Capture the cell that displays the provided text and extract its [x, y] central coordinate. 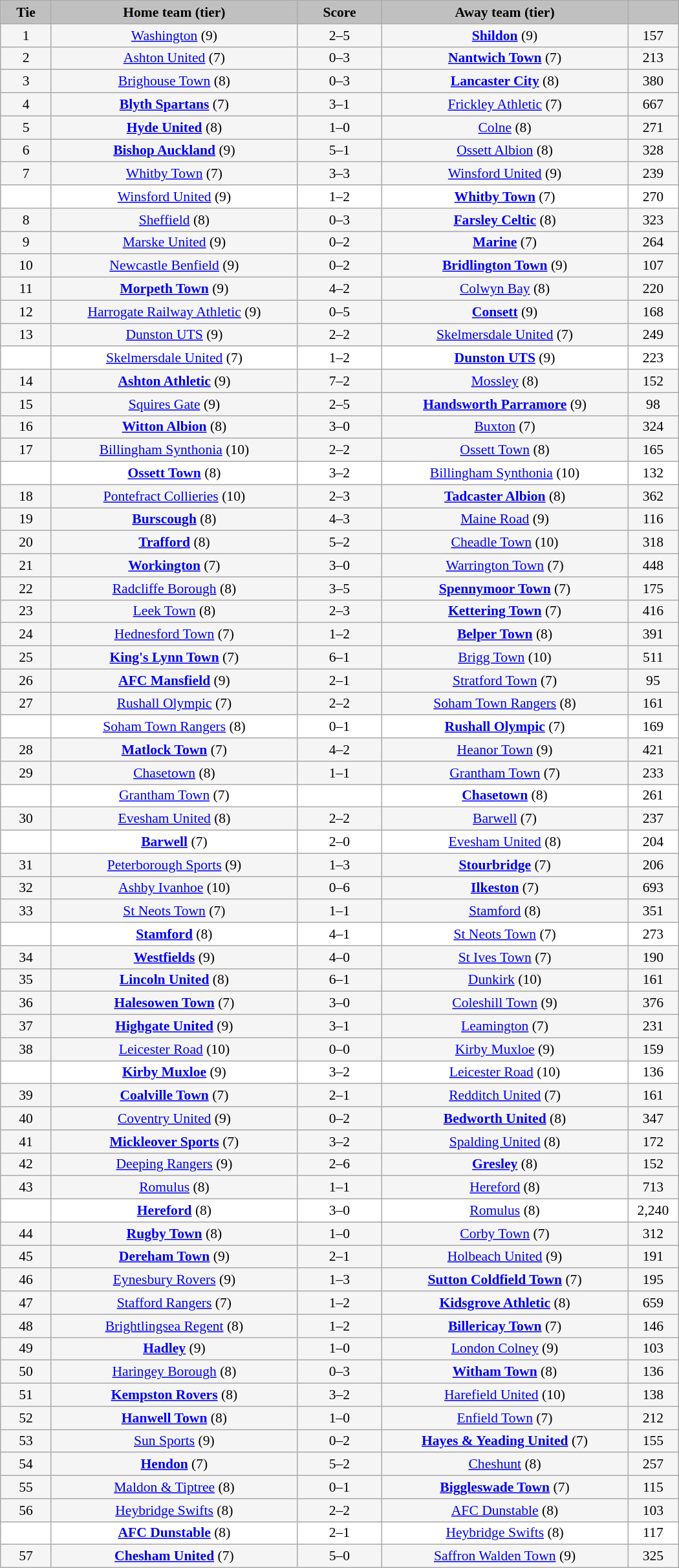
Kidsgrove Athletic (8) [505, 1303]
33 [26, 911]
Hayes & Yeading United (7) [505, 1441]
56 [26, 1510]
30 [26, 819]
Shildon (9) [505, 36]
213 [653, 58]
18 [26, 496]
Pontefract Collieries (10) [174, 496]
318 [653, 543]
26 [26, 681]
Mickleover Sports (7) [174, 1142]
9 [26, 243]
Colne (8) [505, 127]
36 [26, 1003]
273 [653, 934]
165 [653, 450]
49 [26, 1349]
Bishop Auckland (9) [174, 151]
Hanwell Town (8) [174, 1418]
3 [26, 82]
157 [653, 36]
Heanor Town (9) [505, 750]
172 [653, 1142]
223 [653, 358]
Squires Gate (9) [174, 404]
Coventry United (9) [174, 1118]
Belper Town (8) [505, 635]
Eynesbury Rovers (9) [174, 1280]
Matlock Town (7) [174, 750]
270 [653, 197]
116 [653, 519]
Sutton Coldfield Town (7) [505, 1280]
27 [26, 704]
Spalding United (8) [505, 1142]
Spennymoor Town (7) [505, 589]
Westfields (9) [174, 957]
Cheshunt (8) [505, 1465]
Blyth Spartans (7) [174, 105]
2–6 [339, 1164]
212 [653, 1418]
28 [26, 750]
Billericay Town (7) [505, 1326]
0–6 [339, 888]
237 [653, 819]
50 [26, 1372]
39 [26, 1096]
107 [653, 266]
Lancaster City (8) [505, 82]
Consett (9) [505, 312]
53 [26, 1441]
7 [26, 174]
41 [26, 1142]
Lincoln United (8) [174, 980]
King's Lynn Town (7) [174, 658]
220 [653, 289]
328 [653, 151]
48 [26, 1326]
Tie [26, 12]
47 [26, 1303]
Brigg Town (10) [505, 658]
312 [653, 1234]
362 [653, 496]
25 [26, 658]
Harefield United (10) [505, 1395]
Corby Town (7) [505, 1234]
195 [653, 1280]
45 [26, 1257]
Away team (tier) [505, 12]
Sheffield (8) [174, 220]
Morpeth Town (9) [174, 289]
Ashby Ivanhoe (10) [174, 888]
54 [26, 1465]
Cheadle Town (10) [505, 543]
2,240 [653, 1211]
0–5 [339, 312]
Burscough (8) [174, 519]
Stourbridge (7) [505, 865]
35 [26, 980]
Peterborough Sports (9) [174, 865]
Coalville Town (7) [174, 1096]
249 [653, 335]
351 [653, 911]
Harrogate Railway Athletic (9) [174, 312]
14 [26, 381]
693 [653, 888]
98 [653, 404]
Stafford Rangers (7) [174, 1303]
2–0 [339, 842]
Maldon & Tiptree (8) [174, 1487]
16 [26, 427]
Leek Town (8) [174, 611]
57 [26, 1556]
17 [26, 450]
AFC Mansfield (9) [174, 681]
Hyde United (8) [174, 127]
38 [26, 1049]
347 [653, 1118]
Score [339, 12]
Mossley (8) [505, 381]
511 [653, 658]
132 [653, 474]
Bedworth United (8) [505, 1118]
380 [653, 82]
Dunkirk (10) [505, 980]
Radcliffe Borough (8) [174, 589]
32 [26, 888]
4 [26, 105]
Saffron Walden Town (9) [505, 1556]
15 [26, 404]
Kempston Rovers (8) [174, 1395]
0–0 [339, 1049]
421 [653, 750]
St Ives Town (7) [505, 957]
117 [653, 1533]
8 [26, 220]
Workington (7) [174, 565]
Ilkeston (7) [505, 888]
Kettering Town (7) [505, 611]
4–3 [339, 519]
55 [26, 1487]
169 [653, 727]
261 [653, 796]
323 [653, 220]
667 [653, 105]
Redditch United (7) [505, 1096]
4–1 [339, 934]
Witton Albion (8) [174, 427]
40 [26, 1118]
Nantwich Town (7) [505, 58]
Buxton (7) [505, 427]
Bridlington Town (9) [505, 266]
4–0 [339, 957]
Handsworth Parramore (9) [505, 404]
376 [653, 1003]
Trafford (8) [174, 543]
Ashton Athletic (9) [174, 381]
239 [653, 174]
115 [653, 1487]
Chesham United (7) [174, 1556]
6 [26, 151]
191 [653, 1257]
42 [26, 1164]
Leamington (7) [505, 1027]
21 [26, 565]
Sun Sports (9) [174, 1441]
Hadley (9) [174, 1349]
713 [653, 1188]
44 [26, 1234]
271 [653, 127]
London Colney (9) [505, 1349]
Gresley (8) [505, 1164]
Tadcaster Albion (8) [505, 496]
Ossett Albion (8) [505, 151]
Biggleswade Town (7) [505, 1487]
138 [653, 1395]
34 [26, 957]
168 [653, 312]
Ashton United (7) [174, 58]
264 [653, 243]
190 [653, 957]
Washington (9) [174, 36]
Warrington Town (7) [505, 565]
Hednesford Town (7) [174, 635]
43 [26, 1188]
204 [653, 842]
Maine Road (9) [505, 519]
Stratford Town (7) [505, 681]
22 [26, 589]
Rugby Town (8) [174, 1234]
7–2 [339, 381]
257 [653, 1465]
Holbeach United (9) [505, 1257]
175 [653, 589]
Newcastle Benfield (9) [174, 266]
5–1 [339, 151]
31 [26, 865]
Highgate United (9) [174, 1027]
24 [26, 635]
52 [26, 1418]
Farsley Celtic (8) [505, 220]
Halesowen Town (7) [174, 1003]
Enfield Town (7) [505, 1418]
Dereham Town (9) [174, 1257]
20 [26, 543]
659 [653, 1303]
13 [26, 335]
324 [653, 427]
Witham Town (8) [505, 1372]
325 [653, 1556]
Colwyn Bay (8) [505, 289]
159 [653, 1049]
Brighouse Town (8) [174, 82]
448 [653, 565]
416 [653, 611]
391 [653, 635]
233 [653, 773]
Deeping Rangers (9) [174, 1164]
231 [653, 1027]
Home team (tier) [174, 12]
51 [26, 1395]
95 [653, 681]
37 [26, 1027]
Haringey Borough (8) [174, 1372]
11 [26, 289]
3–5 [339, 589]
Hendon (7) [174, 1465]
Marine (7) [505, 243]
Brightlingsea Regent (8) [174, 1326]
Coleshill Town (9) [505, 1003]
Marske United (9) [174, 243]
3–3 [339, 174]
5 [26, 127]
23 [26, 611]
5–0 [339, 1556]
29 [26, 773]
10 [26, 266]
1 [26, 36]
146 [653, 1326]
Frickley Athletic (7) [505, 105]
206 [653, 865]
12 [26, 312]
2 [26, 58]
46 [26, 1280]
19 [26, 519]
155 [653, 1441]
